Extract the (x, y) coordinate from the center of the cell holding the provided text.  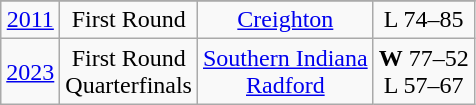
2011 (30, 20)
Southern IndianaRadford (285, 72)
First Round (129, 20)
2023 (30, 72)
Creighton (285, 20)
First RoundQuarterfinals (129, 72)
W 77–52L 57–67 (424, 72)
L 74–85 (424, 20)
